Find where the given text appears and provide that cell's center as [x, y] coordinate. 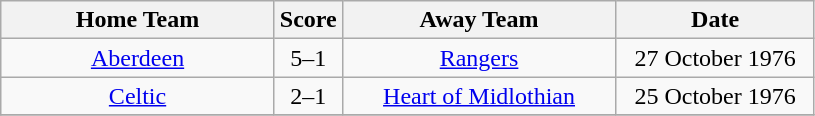
Date [716, 20]
Rangers [479, 58]
2–1 [308, 96]
Aberdeen [138, 58]
Away Team [479, 20]
5–1 [308, 58]
27 October 1976 [716, 58]
Celtic [138, 96]
Heart of Midlothian [479, 96]
Home Team [138, 20]
Score [308, 20]
25 October 1976 [716, 96]
